For the text-containing cell, return its midpoint in [x, y] coordinate format. 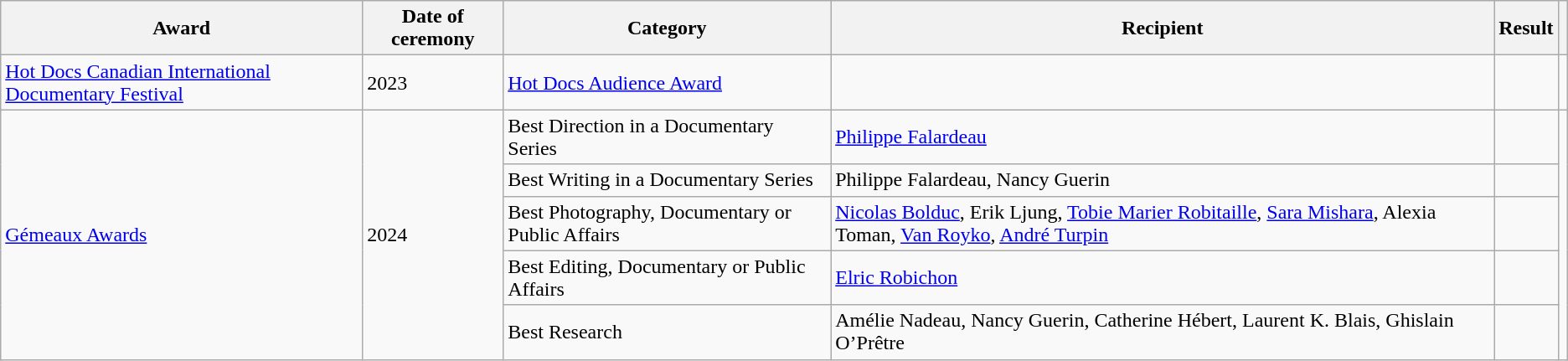
Award [182, 28]
2024 [433, 235]
Date of ceremony [433, 28]
Best Editing, Documentary or Public Affairs [667, 278]
Amélie Nadeau, Nancy Guerin, Catherine Hébert, Laurent K. Blais, Ghislain O’Prêtre [1163, 332]
Best Writing in a Documentary Series [667, 180]
2023 [433, 82]
Best Direction in a Documentary Series [667, 137]
Nicolas Bolduc, Erik Ljung, Tobie Marier Robitaille, Sara Mishara, Alexia Toman, Van Royko, André Turpin [1163, 223]
Recipient [1163, 28]
Philippe Falardeau [1163, 137]
Gémeaux Awards [182, 235]
Philippe Falardeau, Nancy Guerin [1163, 180]
Hot Docs Audience Award [667, 82]
Best Research [667, 332]
Elric Robichon [1163, 278]
Result [1526, 28]
Category [667, 28]
Hot Docs Canadian International Documentary Festival [182, 82]
Best Photography, Documentary or Public Affairs [667, 223]
